Find where the given text appears and provide that cell's center as [X, Y] coordinate. 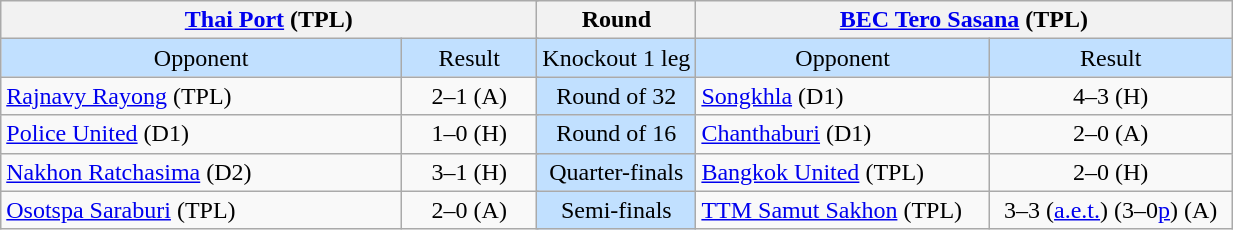
BEC Tero Sasana (TPL) [964, 20]
Quarter-finals [616, 172]
1–0 (H) [470, 134]
Nakhon Ratchasima (D2) [202, 172]
3–3 (a.e.t.) (3–0p) (A) [1110, 210]
Round of 16 [616, 134]
Knockout 1 leg [616, 58]
Rajnavy Rayong (TPL) [202, 96]
Chanthaburi (D1) [843, 134]
Police United (D1) [202, 134]
Bangkok United (TPL) [843, 172]
Osotspa Saraburi (TPL) [202, 210]
4–3 (H) [1110, 96]
Songkhla (D1) [843, 96]
TTM Samut Sakhon (TPL) [843, 210]
Round of 32 [616, 96]
2–0 (H) [1110, 172]
Semi-finals [616, 210]
2–1 (A) [470, 96]
Round [616, 20]
3–1 (H) [470, 172]
Thai Port (TPL) [269, 20]
